Output the (x, y) coordinate of the center of the cell containing the given text.  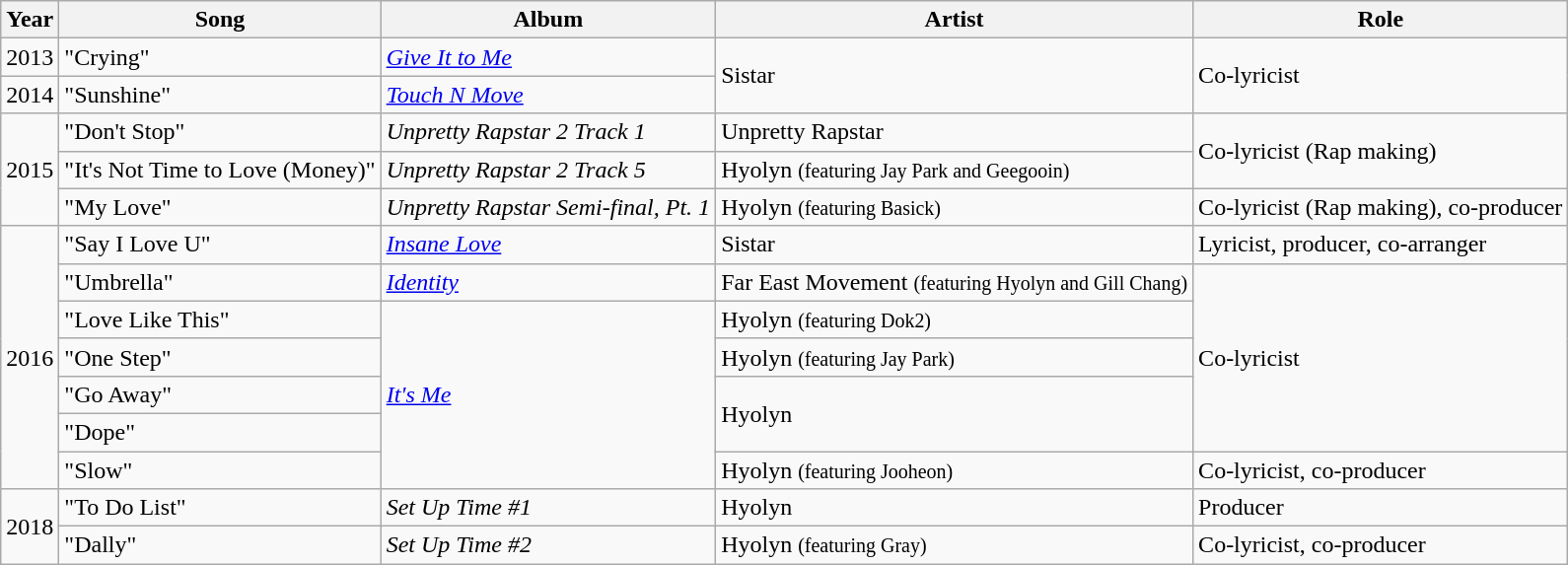
"To Do List" (220, 508)
Unpretty Rapstar 2 Track 5 (548, 170)
"Crying" (220, 57)
"It's Not Time to Love (Money)" (220, 170)
Far East Movement (featuring Hyolyn and Gill Chang) (955, 282)
Set Up Time #1 (548, 508)
Hyolyn (featuring Jay Park and Geegooin) (955, 170)
Unpretty Rapstar 2 Track 1 (548, 132)
Album (548, 20)
"Dally" (220, 545)
"Go Away" (220, 394)
"Love Like This" (220, 319)
Hyolyn (featuring Basick) (955, 207)
It's Me (548, 394)
2013 (30, 57)
Song (220, 20)
Unpretty Rapstar (955, 132)
Touch N Move (548, 95)
Give It to Me (548, 57)
2018 (30, 527)
Co-lyricist (Rap making), co-producer (1381, 207)
"Dope" (220, 432)
Hyolyn (featuring Jay Park) (955, 357)
"Slow" (220, 470)
Unpretty Rapstar Semi-final, Pt. 1 (548, 207)
Identity (548, 282)
Co-lyricist (Rap making) (1381, 151)
Artist (955, 20)
Insane Love (548, 245)
Role (1381, 20)
Producer (1381, 508)
2016 (30, 357)
Year (30, 20)
Hyolyn (featuring Jooheon) (955, 470)
"Say I Love U" (220, 245)
2015 (30, 170)
2014 (30, 95)
"My Love" (220, 207)
"One Step" (220, 357)
"Sunshine" (220, 95)
"Don't Stop" (220, 132)
"Umbrella" (220, 282)
Lyricist, producer, co-arranger (1381, 245)
Hyolyn (featuring Dok2) (955, 319)
Hyolyn (featuring Gray) (955, 545)
Set Up Time #2 (548, 545)
